Extract the (x, y) coordinate from the center of the cell holding the provided text.  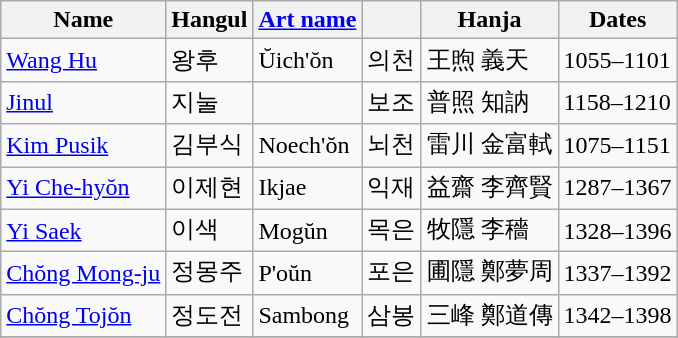
Hanja (490, 20)
Ŭich'ŏn (308, 60)
정몽주 (210, 274)
Sambong (308, 316)
Yi Che-hyŏn (84, 188)
Ikjae (308, 188)
圃隱 鄭夢周 (490, 274)
Noech'ŏn (308, 146)
의천 (392, 60)
Yi Saek (84, 230)
Wang Hu (84, 60)
1055–1101 (618, 60)
益齋 李齊賢 (490, 188)
雷川 金富軾 (490, 146)
Name (84, 20)
1342–1398 (618, 316)
Dates (618, 20)
Art name (308, 20)
왕후 (210, 60)
王煦 義天 (490, 60)
Kim Pusik (84, 146)
1287–1367 (618, 188)
삼봉 (392, 316)
뇌천 (392, 146)
포은 (392, 274)
1337–1392 (618, 274)
1328–1396 (618, 230)
1075–1151 (618, 146)
익재 (392, 188)
보조 (392, 102)
목은 (392, 230)
普照 知訥 (490, 102)
Chŏng Tojŏn (84, 316)
Jinul (84, 102)
牧隱 李穡 (490, 230)
이색 (210, 230)
Chŏng Mong-ju (84, 274)
김부식 (210, 146)
1158–1210 (618, 102)
지눌 (210, 102)
Hangul (210, 20)
정도전 (210, 316)
Mogŭn (308, 230)
三峰 鄭道傳 (490, 316)
이제현 (210, 188)
P'oŭn (308, 274)
